Pinpoint the cell where the given text exists, returning its (x, y) midpoint coordinate. 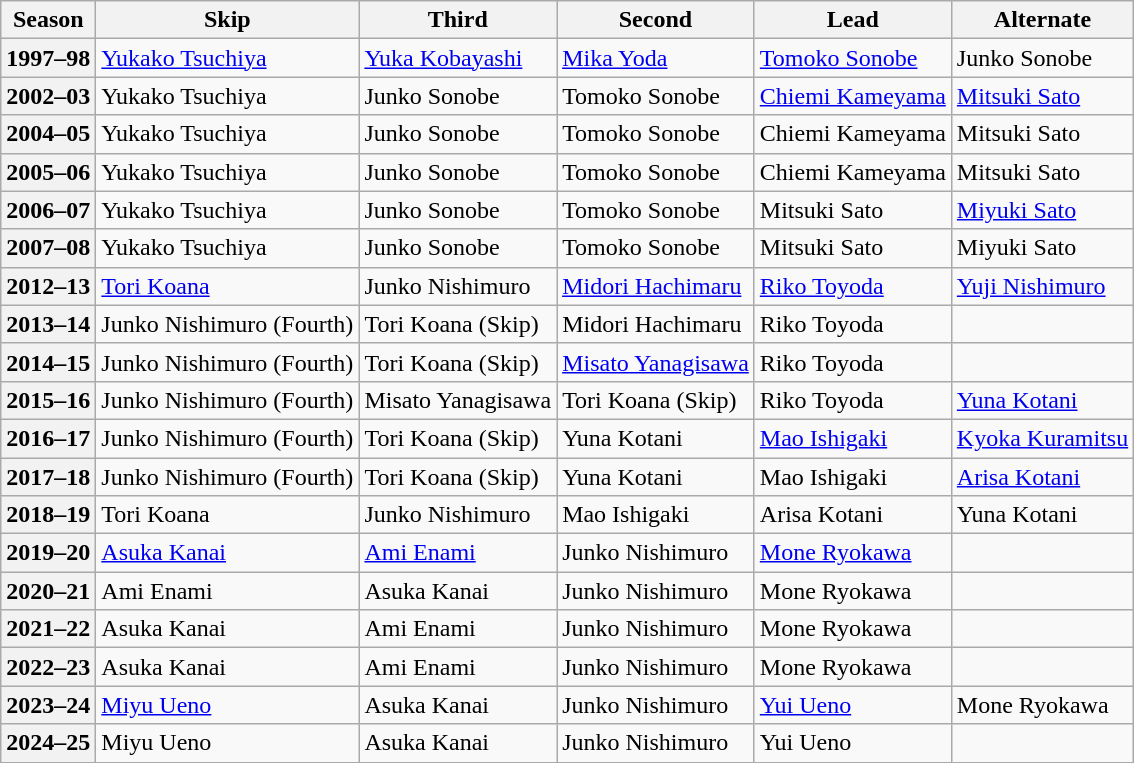
2024–25 (48, 743)
Lead (852, 20)
2005–06 (48, 172)
2007–08 (48, 248)
Yuka Kobayashi (458, 58)
2002–03 (48, 96)
Skip (228, 20)
Kyoka Kuramitsu (1042, 438)
2014–15 (48, 362)
2019–20 (48, 553)
2013–14 (48, 324)
2022–23 (48, 667)
2020–21 (48, 591)
2006–07 (48, 210)
Mika Yoda (656, 58)
Yuji Nishimuro (1042, 286)
2023–24 (48, 705)
Alternate (1042, 20)
2017–18 (48, 477)
Season (48, 20)
2021–22 (48, 629)
2012–13 (48, 286)
2004–05 (48, 134)
1997–98 (48, 58)
Second (656, 20)
2015–16 (48, 400)
2018–19 (48, 515)
2016–17 (48, 438)
Third (458, 20)
